Pinpoint the cell where the given text exists, returning its [X, Y] midpoint coordinate. 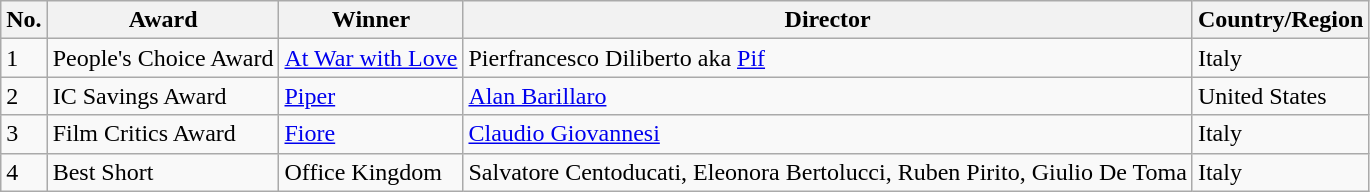
No. [24, 20]
Film Critics Award [163, 134]
People's Choice Award [163, 58]
3 [24, 134]
Director [828, 20]
Pierfrancesco Diliberto aka Pif [828, 58]
Award [163, 20]
IC Savings Award [163, 96]
Piper [371, 96]
United States [1280, 96]
Winner [371, 20]
1 [24, 58]
Alan Barillaro [828, 96]
Best Short [163, 172]
Country/Region [1280, 20]
At War with Love [371, 58]
2 [24, 96]
4 [24, 172]
Fiore [371, 134]
Office Kingdom [371, 172]
Salvatore Centoducati, Eleonora Bertolucci, Ruben Pirito, Giulio De Toma [828, 172]
Claudio Giovannesi [828, 134]
